Find where the given text appears and provide that cell's center as (x, y) coordinate. 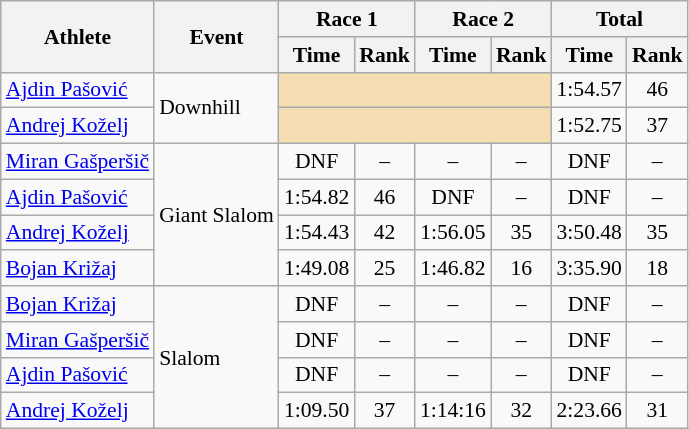
Race 1 (347, 19)
Athlete (78, 36)
1:54.82 (316, 197)
1:56.05 (453, 233)
1:52.75 (588, 126)
1:49.08 (316, 269)
1:09.50 (316, 411)
Slalom (216, 357)
Giant Slalom (216, 215)
3:50.48 (588, 233)
Race 2 (484, 19)
16 (522, 269)
18 (658, 269)
Total (619, 19)
25 (384, 269)
1:46.82 (453, 269)
1:14:16 (453, 411)
3:35.90 (588, 269)
Downhill (216, 108)
32 (522, 411)
1:54.57 (588, 90)
31 (658, 411)
1:54.43 (316, 233)
2:23.66 (588, 411)
Event (216, 36)
42 (384, 233)
